Find where the given text appears and provide that cell's center as [X, Y] coordinate. 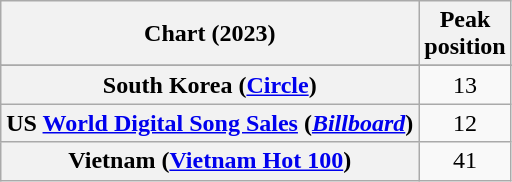
South Korea (Circle) [210, 85]
Vietnam (Vietnam Hot 100) [210, 161]
13 [465, 85]
Chart (2023) [210, 34]
41 [465, 161]
US World Digital Song Sales (Billboard) [210, 123]
12 [465, 123]
Peakposition [465, 34]
